From the cell containing the given text, extract its center point as (X, Y) coordinate. 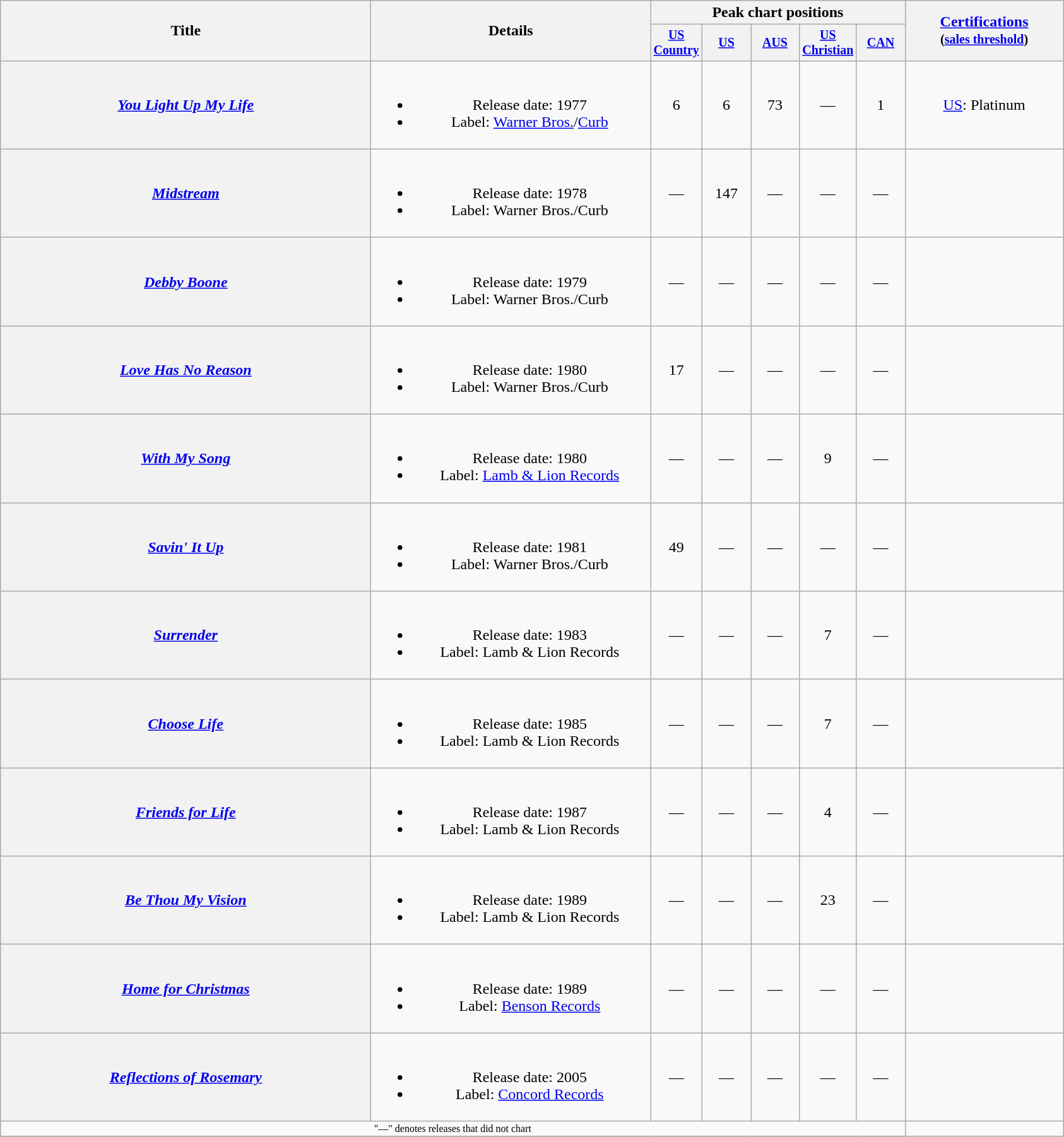
17 (677, 370)
9 (828, 459)
4 (828, 812)
Release date: 1987Label: Lamb & Lion Records (511, 812)
23 (828, 900)
Release date: 1989Label: Benson Records (511, 989)
Title (186, 31)
Release date: 1983Label: Lamb & Lion Records (511, 635)
Peak chart positions (777, 13)
With My Song (186, 459)
Reflections of Rosemary (186, 1077)
Release date: 1980Label: Lamb & Lion Records (511, 459)
49 (677, 547)
"—" denotes releases that did not chart (453, 1129)
US (727, 43)
Certifications(sales threshold) (984, 31)
Release date: 2005Label: Concord Records (511, 1077)
Release date: 1979Label: Warner Bros./Curb (511, 281)
US Country (677, 43)
Details (511, 31)
Debby Boone (186, 281)
Savin' It Up (186, 547)
CAN (881, 43)
Love Has No Reason (186, 370)
1 (881, 105)
Choose Life (186, 724)
Surrender (186, 635)
Midstream (186, 193)
147 (727, 193)
73 (775, 105)
US Christian (828, 43)
AUS (775, 43)
Release date: 1978Label: Warner Bros./Curb (511, 193)
Home for Christmas (186, 989)
Release date: 1985Label: Lamb & Lion Records (511, 724)
Release date: 1981Label: Warner Bros./Curb (511, 547)
You Light Up My Life (186, 105)
Release date: 1989Label: Lamb & Lion Records (511, 900)
Friends for Life (186, 812)
US: Platinum (984, 105)
Release date: 1980Label: Warner Bros./Curb (511, 370)
Release date: 1977Label: Warner Bros./Curb (511, 105)
Be Thou My Vision (186, 900)
